Return [X, Y] of the center of cell containing provided text 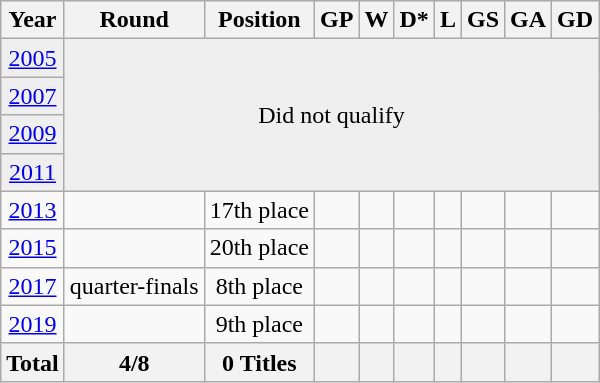
4/8 [134, 362]
Year [33, 20]
GA [528, 20]
2013 [33, 210]
0 Titles [259, 362]
W [376, 20]
2011 [33, 172]
D* [414, 20]
GD [576, 20]
2009 [33, 134]
17th place [259, 210]
9th place [259, 324]
quarter-finals [134, 286]
Total [33, 362]
Round [134, 20]
2017 [33, 286]
2007 [33, 96]
20th place [259, 248]
GP [337, 20]
8th place [259, 286]
2005 [33, 58]
L [448, 20]
Did not qualify [331, 115]
Position [259, 20]
2019 [33, 324]
2015 [33, 248]
GS [482, 20]
